Return the [X, Y] coordinate for the center point of the cell that contains the specified text.  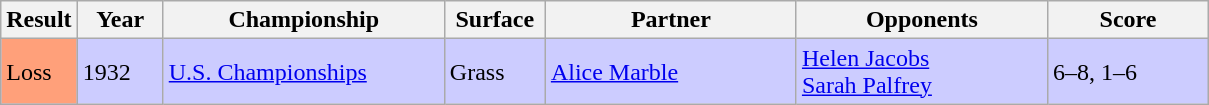
Helen Jacobs Sarah Palfrey [922, 72]
Championship [304, 20]
Opponents [922, 20]
Alice Marble [670, 72]
Surface [494, 20]
Grass [494, 72]
Partner [670, 20]
U.S. Championships [304, 72]
1932 [120, 72]
Result [39, 20]
Score [1128, 20]
Loss [39, 72]
Year [120, 20]
6–8, 1–6 [1128, 72]
